Return [X, Y] of the center of cell containing provided text 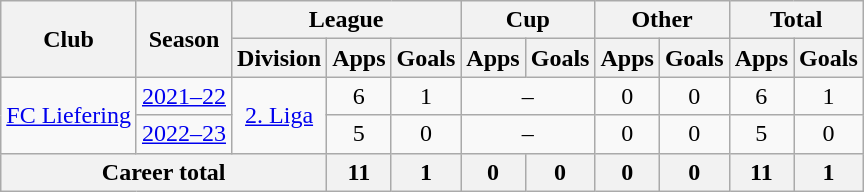
Career total [164, 172]
Total [796, 20]
FC Liefering [69, 115]
Cup [528, 20]
League [346, 20]
Club [69, 39]
2. Liga [280, 115]
Season [184, 39]
2022–23 [184, 134]
2021–22 [184, 96]
Other [662, 20]
Division [280, 58]
